Scan for the cell matching the given text and deliver its (X, Y) coordinate at center. 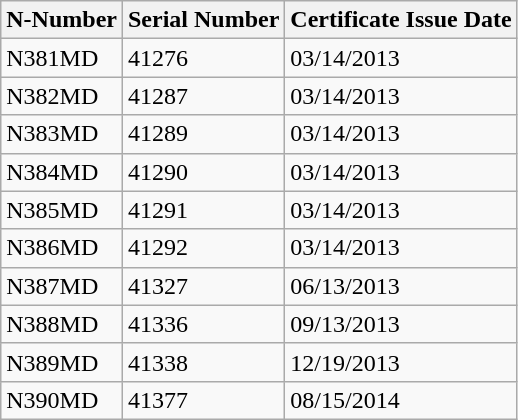
N387MD (62, 286)
41338 (203, 362)
Serial Number (203, 20)
N384MD (62, 172)
N383MD (62, 134)
09/13/2013 (401, 324)
N389MD (62, 362)
41287 (203, 96)
41327 (203, 286)
41336 (203, 324)
Certificate Issue Date (401, 20)
N-Number (62, 20)
08/15/2014 (401, 400)
41289 (203, 134)
12/19/2013 (401, 362)
N388MD (62, 324)
N382MD (62, 96)
N385MD (62, 210)
N381MD (62, 58)
41377 (203, 400)
41290 (203, 172)
06/13/2013 (401, 286)
41291 (203, 210)
N390MD (62, 400)
41276 (203, 58)
N386MD (62, 248)
41292 (203, 248)
